Return the [x, y] coordinate for the center point of the cell that contains the specified text.  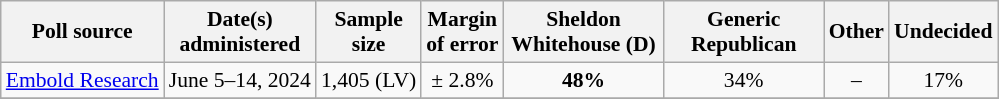
Marginof error [462, 32]
GenericRepublican [744, 32]
48% [583, 80]
34% [744, 80]
Samplesize [368, 32]
SheldonWhitehouse (D) [583, 32]
1,405 (LV) [368, 80]
± 2.8% [462, 80]
Undecided [943, 32]
Other [856, 32]
Date(s)administered [240, 32]
Embold Research [82, 80]
June 5–14, 2024 [240, 80]
17% [943, 80]
Poll source [82, 32]
– [856, 80]
